Detect which cell encompasses the target text, then output its (x, y) center coordinate. 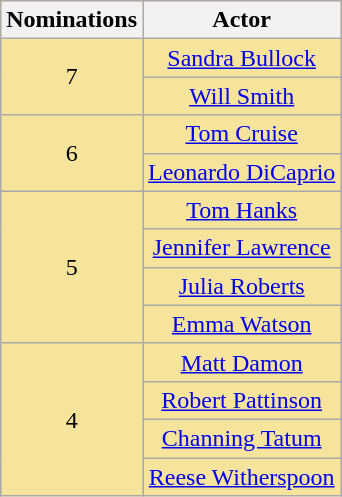
Channing Tatum (241, 438)
Tom Cruise (241, 134)
Julia Roberts (241, 286)
Robert Pattinson (241, 400)
4 (72, 419)
Tom Hanks (241, 210)
Jennifer Lawrence (241, 248)
Sandra Bullock (241, 58)
Leonardo DiCaprio (241, 172)
Actor (241, 20)
Nominations (72, 20)
5 (72, 267)
Will Smith (241, 96)
Reese Witherspoon (241, 477)
6 (72, 153)
Matt Damon (241, 362)
Emma Watson (241, 324)
7 (72, 77)
